Determine the [x, y] coordinate at the center of the cell enclosing the given text.  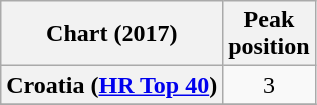
Croatia (HR Top 40) [112, 85]
Peakposition [269, 34]
Chart (2017) [112, 34]
3 [269, 85]
